Capture the cell that displays the provided text and extract its (X, Y) central coordinate. 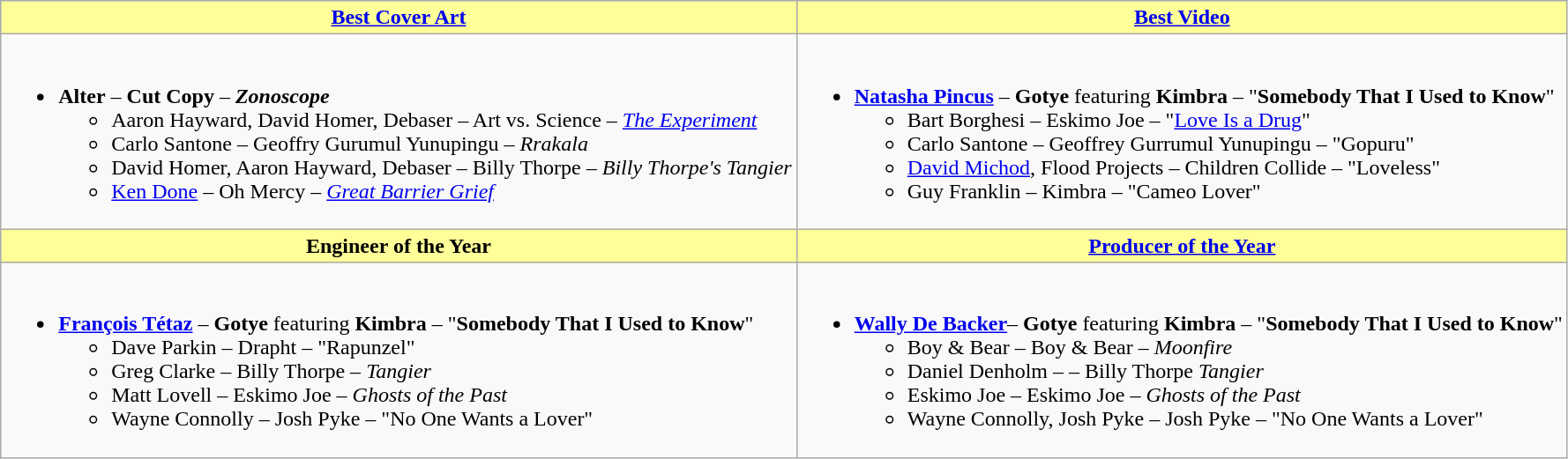
Producer of the Year (1182, 246)
Best Cover Art (399, 18)
Engineer of the Year (399, 246)
Best Video (1182, 18)
